Output the (X, Y) coordinate of the center of the cell containing the given text.  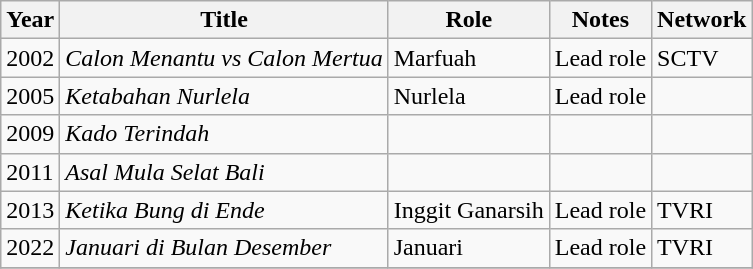
Inggit Ganarsih (468, 210)
Title (224, 20)
2013 (30, 210)
Calon Menantu vs Calon Mertua (224, 58)
Asal Mula Selat Bali (224, 172)
Network (702, 20)
Year (30, 20)
Januari di Bulan Desember (224, 248)
2002 (30, 58)
Ketika Bung di Ende (224, 210)
Kado Terindah (224, 134)
Ketabahan Nurlela (224, 96)
SCTV (702, 58)
2022 (30, 248)
2011 (30, 172)
Notes (600, 20)
Marfuah (468, 58)
Role (468, 20)
2009 (30, 134)
Januari (468, 248)
Nurlela (468, 96)
2005 (30, 96)
